From the cell containing the given text, extract its center point as (x, y) coordinate. 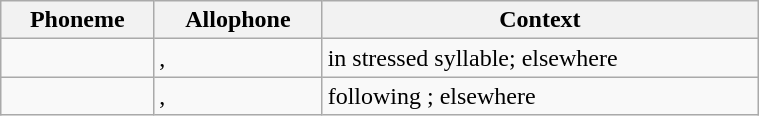
following ; elsewhere (540, 96)
Context (540, 20)
in stressed syllable; elsewhere (540, 58)
Phoneme (78, 20)
Allophone (238, 20)
